Search for the cell housing the specified text and yield its (X, Y) center coordinate. 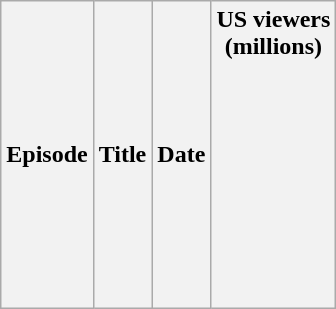
Date (182, 155)
Episode (47, 155)
Title (122, 155)
US viewers(millions) (274, 155)
